Provide the (x, y) coordinate of the cell's center where the given text is located.  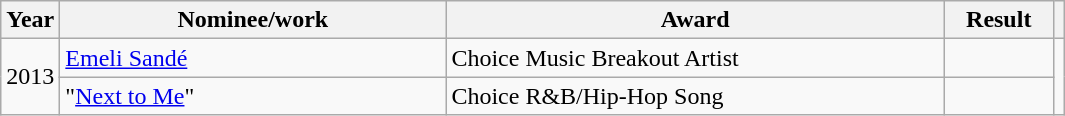
Choice Music Breakout Artist (696, 58)
Award (696, 20)
"Next to Me" (253, 96)
Choice R&B/Hip-Hop Song (696, 96)
Result (998, 20)
Nominee/work (253, 20)
Year (30, 20)
Emeli Sandé (253, 58)
2013 (30, 77)
